From the cell containing the given text, extract its center point as (X, Y) coordinate. 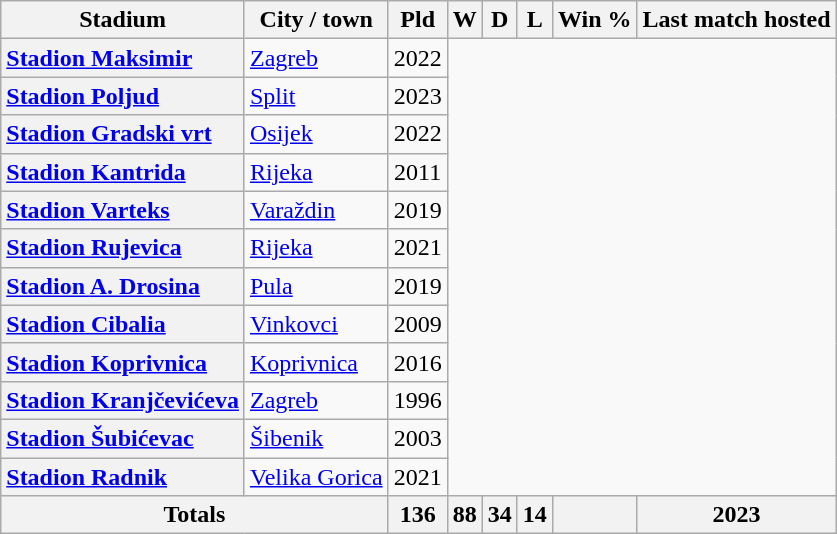
Pula (316, 286)
Velika Gorica (316, 477)
Stadion A. Drosina (123, 286)
Stadion Kantrida (123, 172)
Pld (418, 20)
Stadion Koprivnica (123, 362)
D (500, 20)
1996 (418, 400)
Stadion Varteks (123, 210)
W (464, 20)
Stadion Poljud (123, 96)
City / town (316, 20)
Stadion Gradski vrt (123, 134)
Osijek (316, 134)
Win % (594, 20)
Stadion Maksimir (123, 58)
Split (316, 96)
Stadion Radnik (123, 477)
Stadion Kranjčevićeva (123, 400)
Varaždin (316, 210)
Totals (194, 515)
2009 (418, 324)
Stadion Rujevica (123, 248)
136 (418, 515)
Vinkovci (316, 324)
34 (500, 515)
Last match hosted (736, 20)
14 (534, 515)
Stadion Cibalia (123, 324)
Stadion Šubićevac (123, 438)
Šibenik (316, 438)
2011 (418, 172)
L (534, 20)
Koprivnica (316, 362)
Stadium (123, 20)
88 (464, 515)
2003 (418, 438)
2016 (418, 362)
